Pinpoint the cell where the given text exists, returning its [X, Y] midpoint coordinate. 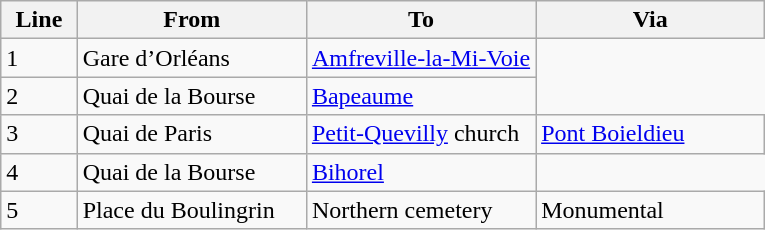
Petit-Quevilly church [420, 134]
Quai de Paris [192, 134]
Place du Boulingrin [192, 210]
Northern cemetery [420, 210]
Pont Boieldieu [650, 134]
2 [39, 96]
Line [39, 20]
3 [39, 134]
Monumental [650, 210]
To [420, 20]
Amfreville-la-Mi-Voie [420, 58]
Bapeaume [420, 96]
Via [650, 20]
Bihorel [420, 172]
1 [39, 58]
From [192, 20]
5 [39, 210]
4 [39, 172]
Gare d’Orléans [192, 58]
